Identify which cell holds the provided text, then report its (X, Y) central coordinate. 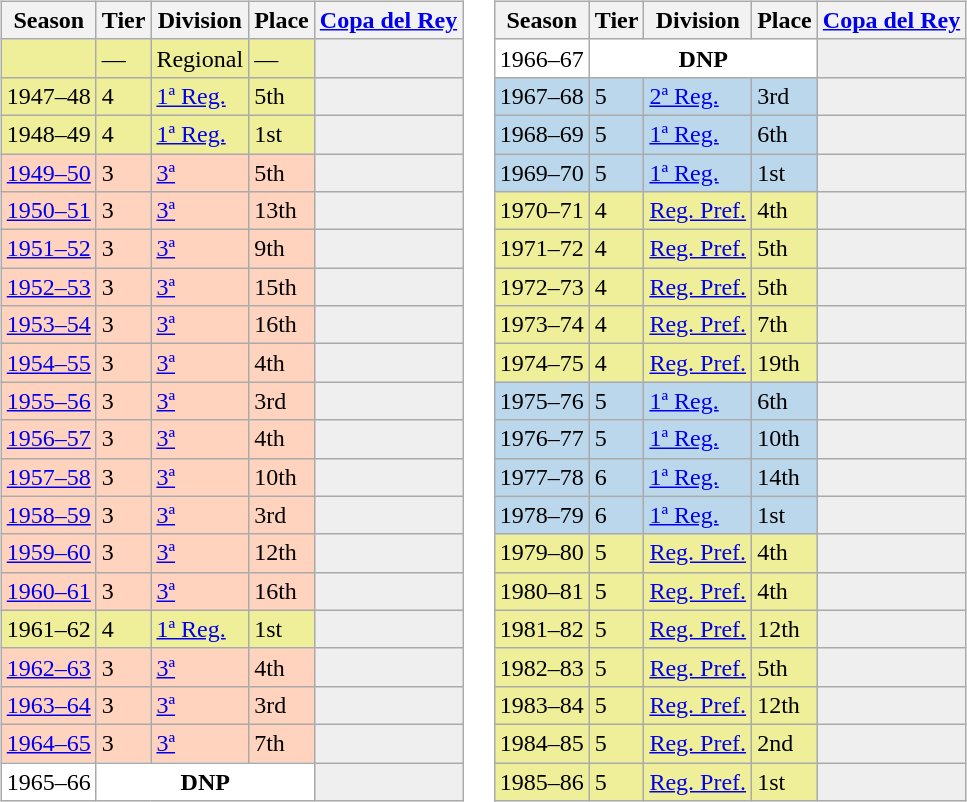
1969–70 (542, 173)
13th (282, 211)
1980–81 (542, 591)
1971–72 (542, 249)
1953–54 (48, 325)
1970–71 (542, 211)
1985–86 (542, 781)
1967–68 (542, 96)
2nd (785, 743)
1981–82 (542, 629)
1973–74 (542, 325)
1955–56 (48, 401)
1956–57 (48, 439)
1948–49 (48, 134)
1954–55 (48, 363)
1972–73 (542, 287)
1949–50 (48, 173)
1966–67 (542, 58)
Regional (200, 58)
2ª Reg. (698, 96)
1965–66 (48, 781)
1959–60 (48, 553)
1950–51 (48, 211)
1976–77 (542, 439)
1983–84 (542, 705)
1978–79 (542, 515)
1977–78 (542, 477)
1968–69 (542, 134)
1960–61 (48, 591)
1982–83 (542, 667)
9th (282, 249)
1974–75 (542, 363)
1975–76 (542, 401)
14th (785, 477)
1962–63 (48, 667)
1951–52 (48, 249)
1984–85 (542, 743)
1952–53 (48, 287)
1963–64 (48, 705)
1964–65 (48, 743)
19th (785, 363)
15th (282, 287)
1947–48 (48, 96)
1958–59 (48, 515)
1961–62 (48, 629)
1957–58 (48, 477)
1979–80 (542, 553)
